Detect which cell encompasses the target text, then output its (x, y) center coordinate. 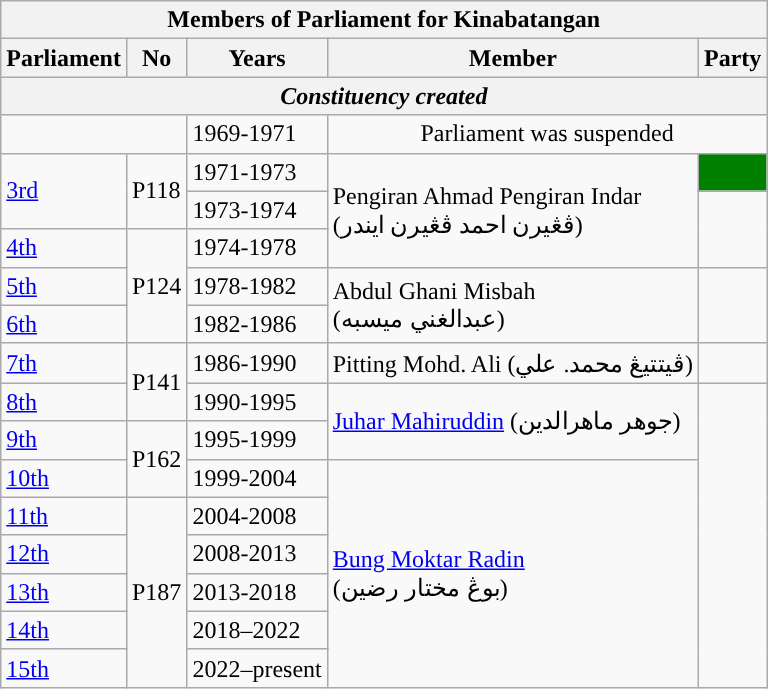
Constituency created (384, 96)
1978-1982 (257, 286)
1973-1974 (257, 210)
Member (512, 58)
14th (64, 630)
10th (64, 478)
No (156, 58)
P187 (156, 592)
13th (64, 592)
Party (732, 58)
2004-2008 (257, 516)
P162 (156, 459)
1995-1999 (257, 440)
12th (64, 554)
1974-1978 (257, 248)
4th (64, 248)
Juhar Mahiruddin (جوهر ماهرالدين‎) (512, 421)
1982-1986 (257, 324)
9th (64, 440)
Pitting Mohd. Ali (ڤيتتيڠ محمد. علي) (512, 363)
2022–present (257, 668)
3rd (64, 191)
1969-1971 (257, 134)
1990-1995 (257, 402)
2008-2013 (257, 554)
2013-2018 (257, 592)
Abdul Ghani Misbah (عبدالغني ميسبه) (512, 305)
Years (257, 58)
P124 (156, 286)
1986-1990 (257, 363)
Members of Parliament for Kinabatangan (384, 20)
P141 (156, 382)
1971-1973 (257, 172)
6th (64, 324)
1999-2004 (257, 478)
Parliament was suspended (547, 134)
Pengiran Ahmad Pengiran Indar (ڤڠيرن احمد ڤڠيرن ايندر) (512, 210)
5th (64, 286)
Bung Moktar Radin (بوڠ مختار رضين‎) (512, 573)
8th (64, 402)
P118 (156, 191)
2018–2022 (257, 630)
15th (64, 668)
11th (64, 516)
7th (64, 363)
Parliament (64, 58)
